Return the (X, Y) coordinate for the center point of the cell that contains the specified text.  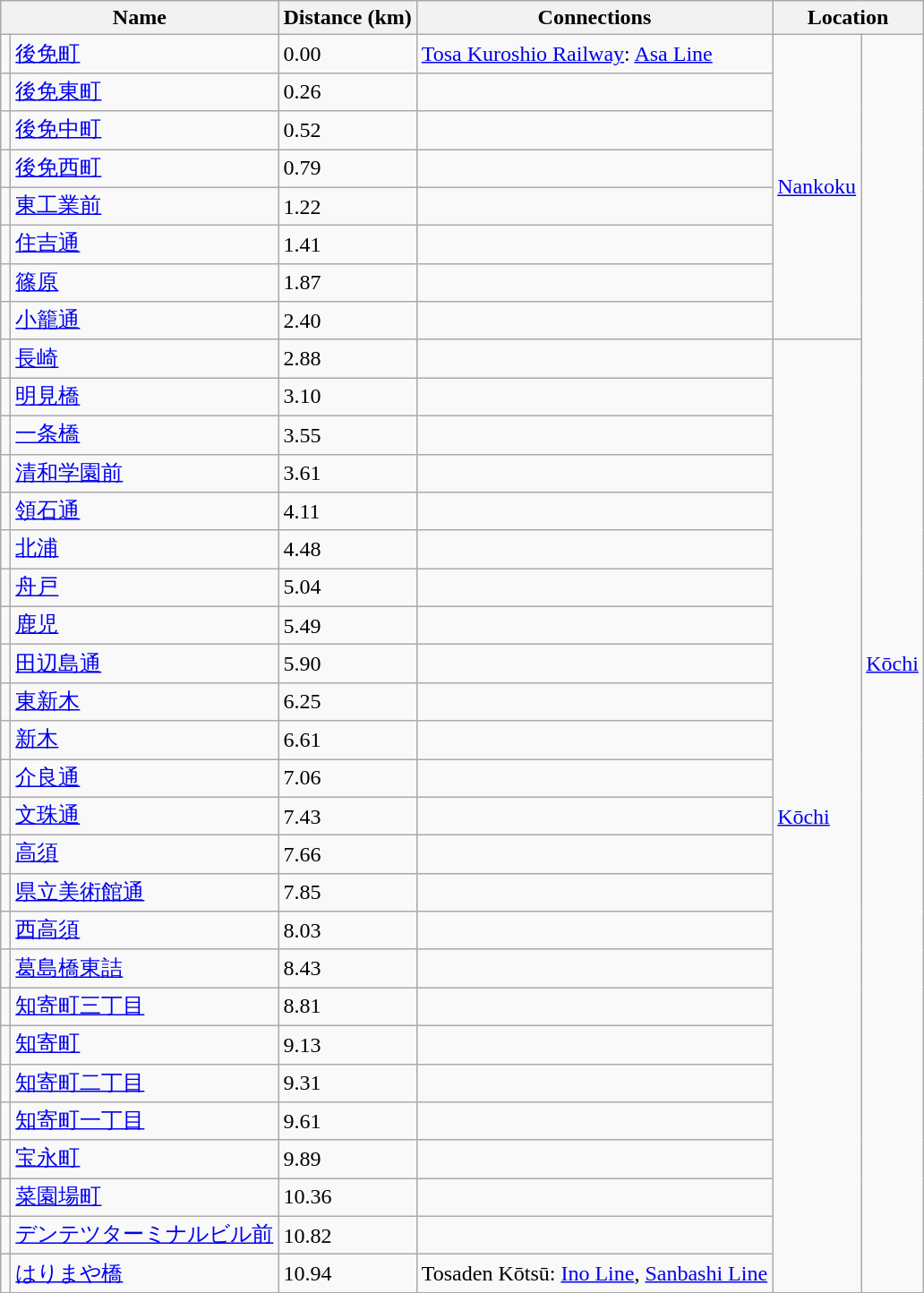
後免中町 (145, 131)
10.82 (347, 1236)
北浦 (145, 550)
1.87 (347, 283)
7.43 (347, 817)
小籠通 (145, 321)
7.66 (347, 854)
長崎 (145, 358)
高須 (145, 854)
知寄町 (145, 1044)
菜園場町 (145, 1198)
Tosaden Kōtsū: Ino Line, Sanbashi Line (595, 1273)
0.79 (347, 168)
一条橋 (145, 435)
文珠通 (145, 817)
東新木 (145, 702)
6.25 (347, 702)
知寄町二丁目 (145, 1083)
3.55 (347, 435)
3.61 (347, 473)
西高須 (145, 931)
9.31 (347, 1083)
0.26 (347, 91)
Distance (km) (347, 18)
2.88 (347, 358)
清和学園前 (145, 473)
7.85 (347, 892)
Connections (595, 18)
0.52 (347, 131)
7.06 (347, 779)
篠原 (145, 283)
舟戸 (145, 587)
2.40 (347, 321)
新木 (145, 740)
8.81 (347, 1006)
1.41 (347, 245)
Nankoku (817, 187)
9.89 (347, 1159)
5.04 (347, 587)
6.61 (347, 740)
デンテツターミナルビル前 (145, 1236)
宝永町 (145, 1159)
4.11 (347, 512)
3.10 (347, 398)
5.90 (347, 664)
8.43 (347, 969)
5.49 (347, 625)
後免東町 (145, 91)
はりまや橋 (145, 1273)
住吉通 (145, 245)
9.61 (347, 1121)
0.00 (347, 54)
田辺島通 (145, 664)
知寄町三丁目 (145, 1006)
8.03 (347, 931)
Tosa Kuroshio Railway: Asa Line (595, 54)
Location (849, 18)
東工業前 (145, 206)
1.22 (347, 206)
9.13 (347, 1044)
葛島橋東詰 (145, 969)
領石通 (145, 512)
知寄町一丁目 (145, 1121)
10.36 (347, 1198)
県立美術館通 (145, 892)
10.94 (347, 1273)
鹿児 (145, 625)
後免町 (145, 54)
4.48 (347, 550)
後免西町 (145, 168)
明見橋 (145, 398)
Name (140, 18)
介良通 (145, 779)
